Return the [x, y] coordinate for the center point of the cell that contains the specified text.  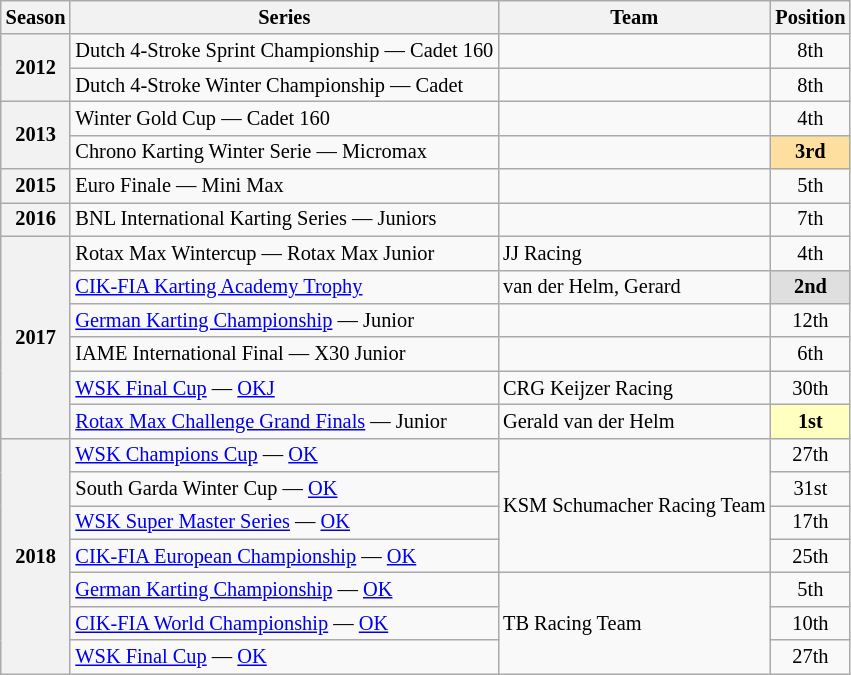
Position [810, 17]
WSK Super Master Series — OK [284, 522]
Gerald van der Helm [634, 421]
Dutch 4-Stroke Sprint Championship — Cadet 160 [284, 51]
South Garda Winter Cup — OK [284, 489]
1st [810, 421]
Euro Finale — Mini Max [284, 186]
2013 [36, 134]
2016 [36, 219]
3rd [810, 152]
17th [810, 522]
25th [810, 556]
JJ Racing [634, 253]
10th [810, 623]
CIK-FIA European Championship — OK [284, 556]
2017 [36, 337]
12th [810, 320]
Rotax Max Wintercup — Rotax Max Junior [284, 253]
Rotax Max Challenge Grand Finals — Junior [284, 421]
31st [810, 489]
WSK Final Cup — OKJ [284, 388]
Chrono Karting Winter Serie — Micromax [284, 152]
van der Helm, Gerard [634, 287]
KSM Schumacher Racing Team [634, 506]
2018 [36, 556]
CIK-FIA Karting Academy Trophy [284, 287]
2nd [810, 287]
CIK-FIA World Championship — OK [284, 623]
Dutch 4-Stroke Winter Championship — Cadet [284, 85]
Winter Gold Cup — Cadet 160 [284, 118]
WSK Champions Cup — OK [284, 455]
30th [810, 388]
German Karting Championship — Junior [284, 320]
7th [810, 219]
BNL International Karting Series — Juniors [284, 219]
CRG Keijzer Racing [634, 388]
WSK Final Cup — OK [284, 657]
German Karting Championship — OK [284, 589]
Series [284, 17]
TB Racing Team [634, 622]
Team [634, 17]
2015 [36, 186]
IAME International Final — X30 Junior [284, 354]
6th [810, 354]
Season [36, 17]
2012 [36, 68]
